For the text-containing cell, return its midpoint in (X, Y) coordinate format. 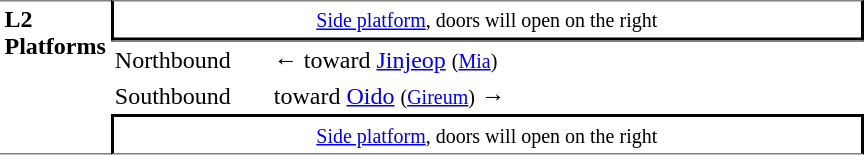
Southbound (190, 96)
Northbound (190, 59)
← toward Jinjeop (Mia) (566, 59)
toward Oido (Gireum) → (566, 96)
L2Platforms (55, 77)
